Detect which cell encompasses the target text, then output its [x, y] center coordinate. 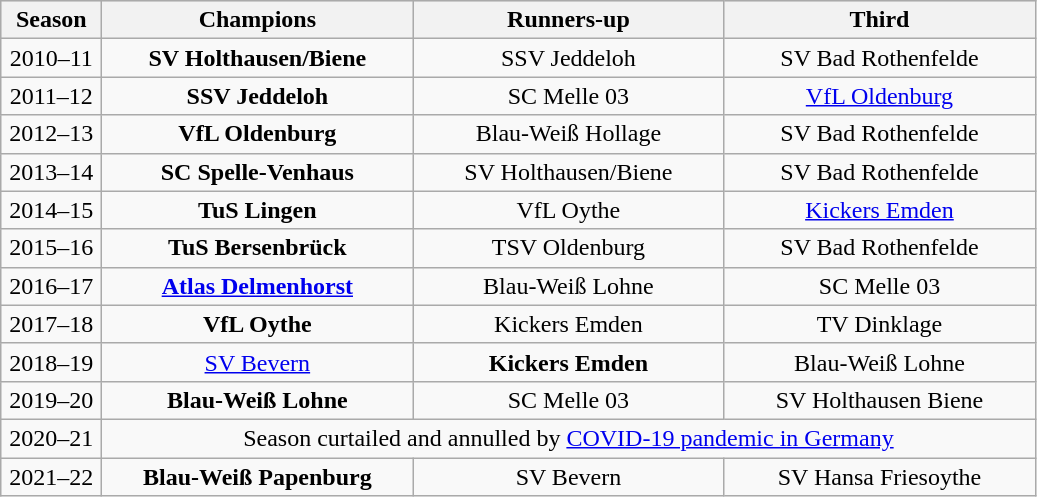
2012–13 [52, 134]
SV Hansa Friesoythe [880, 477]
2020–21 [52, 438]
2021–22 [52, 477]
2010–11 [52, 58]
Blau-Weiß Hollage [568, 134]
SV Holthausen Biene [880, 400]
TuS Bersenbrück [258, 248]
2014–15 [52, 210]
TuS Lingen [258, 210]
Season curtailed and annulled by COVID-19 pandemic in Germany [568, 438]
Season [52, 20]
Third [880, 20]
Blau-Weiß Papenburg [258, 477]
TSV Oldenburg [568, 248]
Atlas Delmenhorst [258, 286]
SC Spelle-Venhaus [258, 172]
2011–12 [52, 96]
Runners-up [568, 20]
2015–16 [52, 248]
2017–18 [52, 324]
Champions [258, 20]
2019–20 [52, 400]
2013–14 [52, 172]
2018–19 [52, 362]
TV Dinklage [880, 324]
2016–17 [52, 286]
